Provide the (x, y) coordinate of the cell's center where the given text is located.  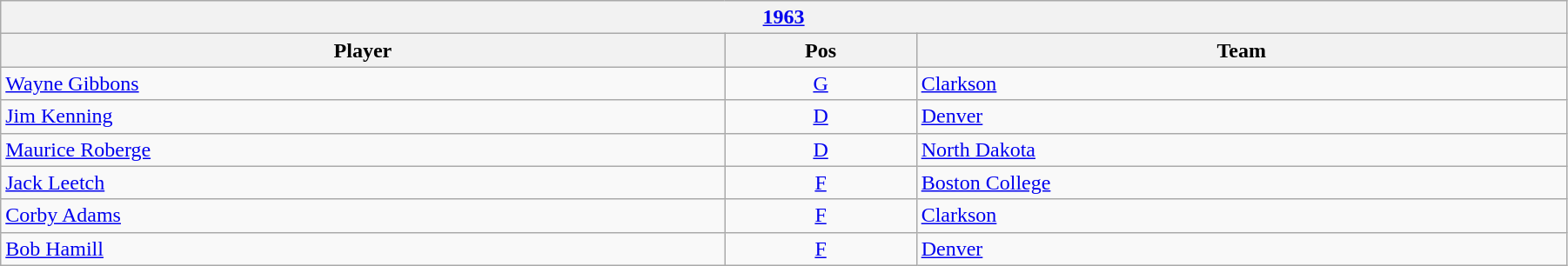
Jack Leetch (363, 183)
Pos (821, 50)
North Dakota (1241, 150)
G (821, 83)
1963 (784, 17)
Corby Adams (363, 216)
Bob Hamill (363, 249)
Maurice Roberge (363, 150)
Jim Kenning (363, 116)
Player (363, 50)
Wayne Gibbons (363, 83)
Boston College (1241, 183)
Team (1241, 50)
